Scan for the cell matching the given text and deliver its (X, Y) coordinate at center. 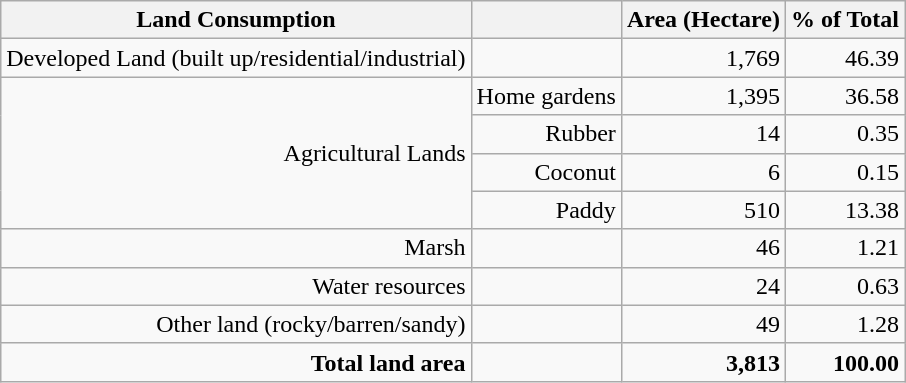
Marsh (236, 248)
Paddy (546, 210)
1,395 (703, 96)
% of Total (844, 20)
36.58 (844, 96)
Other land (rocky/barren/sandy) (236, 324)
Rubber (546, 134)
Water resources (236, 286)
1.21 (844, 248)
0.63 (844, 286)
Developed Land (built up/residential/industrial) (236, 58)
0.15 (844, 172)
0.35 (844, 134)
46.39 (844, 58)
1,769 (703, 58)
Land Consumption (236, 20)
Agricultural Lands (236, 153)
1.28 (844, 324)
13.38 (844, 210)
Home gardens (546, 96)
Coconut (546, 172)
6 (703, 172)
Total land area (236, 362)
100.00 (844, 362)
14 (703, 134)
3,813 (703, 362)
510 (703, 210)
24 (703, 286)
Area (Hectare) (703, 20)
49 (703, 324)
46 (703, 248)
